Identify which cell holds the provided text, then report its (X, Y) central coordinate. 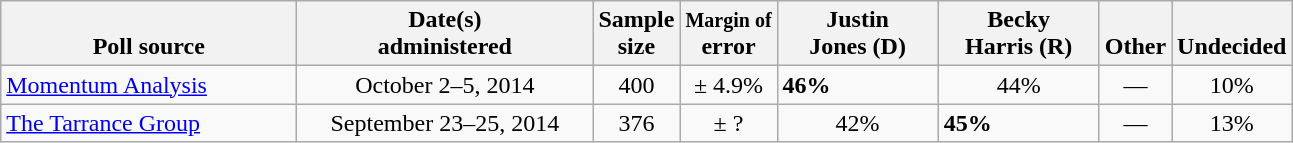
Undecided (1232, 34)
46% (858, 85)
Date(s)administered (445, 34)
400 (636, 85)
44% (1018, 85)
376 (636, 123)
The Tarrance Group (149, 123)
Samplesize (636, 34)
± ? (728, 123)
Margin oferror (728, 34)
± 4.9% (728, 85)
10% (1232, 85)
BeckyHarris (R) (1018, 34)
Other (1135, 34)
JustinJones (D) (858, 34)
42% (858, 123)
October 2–5, 2014 (445, 85)
Momentum Analysis (149, 85)
45% (1018, 123)
Poll source (149, 34)
13% (1232, 123)
September 23–25, 2014 (445, 123)
